Return (X, Y) of the center of cell containing provided text 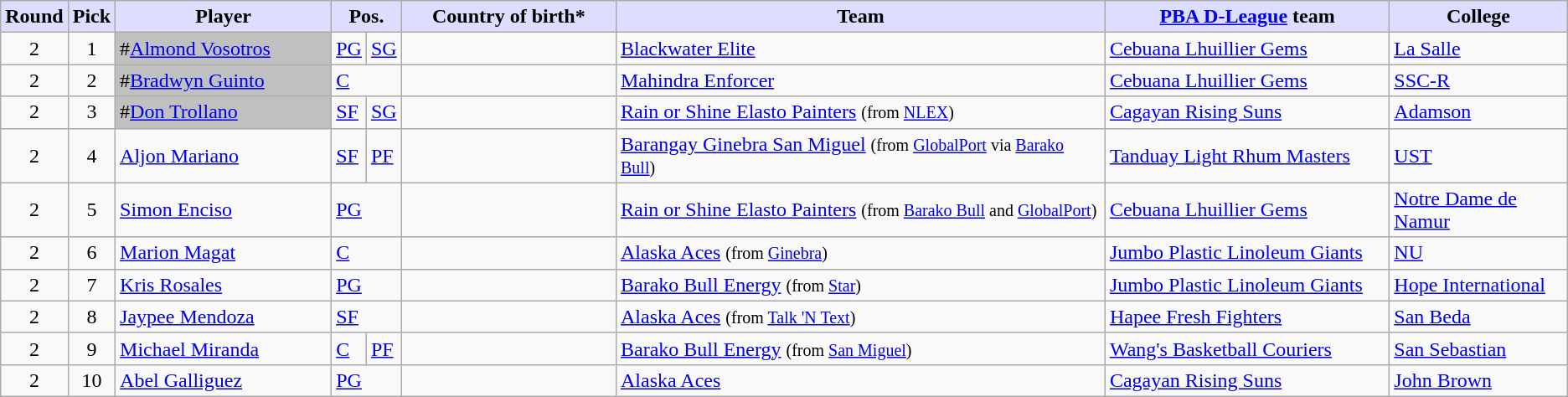
Michael Miranda (224, 348)
Barangay Ginebra San Miguel (from GlobalPort via Barako Bull) (860, 156)
Rain or Shine Elasto Painters (from Barako Bull and GlobalPort) (860, 209)
3 (91, 112)
John Brown (1478, 380)
Aljon Mariano (224, 156)
7 (91, 285)
6 (91, 253)
Rain or Shine Elasto Painters (from NLEX) (860, 112)
8 (91, 317)
9 (91, 348)
#Don Trollano (224, 112)
UST (1478, 156)
Pos. (367, 17)
Alaska Aces (from Ginebra) (860, 253)
Blackwater Elite (860, 49)
Alaska Aces (from Talk 'N Text) (860, 317)
La Salle (1478, 49)
Player (224, 17)
Hope International (1478, 285)
5 (91, 209)
Abel Galliguez (224, 380)
Kris Rosales (224, 285)
Mahindra Enforcer (860, 80)
10 (91, 380)
Country of birth* (508, 17)
San Beda (1478, 317)
SSC-R (1478, 80)
Team (860, 17)
Wang's Basketball Couriers (1246, 348)
Pick (91, 17)
College (1478, 17)
Marion Magat (224, 253)
Round (34, 17)
#Bradwyn Guinto (224, 80)
Barako Bull Energy (from San Miguel) (860, 348)
Alaska Aces (860, 380)
4 (91, 156)
Tanduay Light Rhum Masters (1246, 156)
PBA D-League team (1246, 17)
#Almond Vosotros (224, 49)
Barako Bull Energy (from Star) (860, 285)
Simon Enciso (224, 209)
Jaypee Mendoza (224, 317)
1 (91, 49)
Hapee Fresh Fighters (1246, 317)
Adamson (1478, 112)
Notre Dame de Namur (1478, 209)
NU (1478, 253)
San Sebastian (1478, 348)
